Extract the [X, Y] coordinate from the center of the cell holding the provided text.  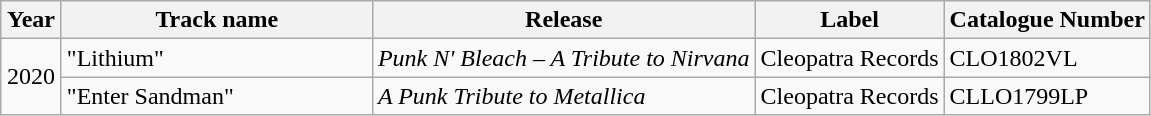
Year [32, 20]
CLO1802VL [1047, 58]
Catalogue Number [1047, 20]
"Enter Sandman" [216, 96]
Track name [216, 20]
CLLO1799LP [1047, 96]
Release [564, 20]
2020 [32, 77]
Label [850, 20]
Punk N' Bleach – A Tribute to Nirvana [564, 58]
A Punk Tribute to Metallica [564, 96]
"Lithium" [216, 58]
